Return the [X, Y] coordinate for the center point of the cell that contains the specified text.  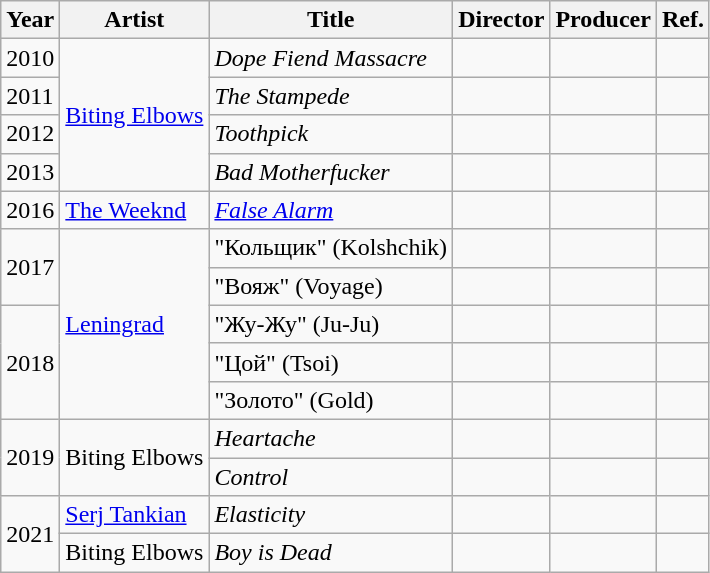
Artist [134, 20]
Dope Fiend Massacre [331, 58]
"Золото" (Gold) [331, 400]
2013 [30, 172]
"Вояж" (Voyage) [331, 286]
Year [30, 20]
Title [331, 20]
"Кольщик" (Kolshchik) [331, 248]
"Цой" (Tsoi) [331, 362]
2021 [30, 534]
Boy is Dead [331, 553]
2010 [30, 58]
Ref. [682, 20]
Toothpick [331, 134]
Leningrad [134, 324]
Elasticity [331, 515]
Bad Motherfucker [331, 172]
2016 [30, 210]
False Alarm [331, 210]
2019 [30, 457]
2018 [30, 362]
2012 [30, 134]
2017 [30, 267]
2011 [30, 96]
Producer [604, 20]
The Stampede [331, 96]
"Жу-Жу" (Ju-Ju) [331, 324]
Serj Tankian [134, 515]
Director [502, 20]
The Weeknd [134, 210]
Heartache [331, 438]
Control [331, 477]
